Return the (X, Y) coordinate for the center point of the cell that contains the specified text.  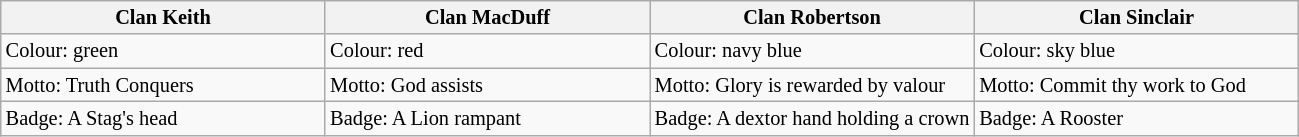
Motto: Truth Conquers (164, 85)
Badge: A Rooster (1136, 118)
Badge: A Stag's head (164, 118)
Motto: Commit thy work to God (1136, 85)
Badge: A Lion rampant (488, 118)
Colour: red (488, 51)
Colour: sky blue (1136, 51)
Clan Keith (164, 17)
Clan Sinclair (1136, 17)
Colour: navy blue (812, 51)
Clan MacDuff (488, 17)
Badge: A dextor hand holding a crown (812, 118)
Motto: Glory is rewarded by valour (812, 85)
Colour: green (164, 51)
Clan Robertson (812, 17)
Motto: God assists (488, 85)
